Output the [x, y] coordinate of the center of the cell containing the given text.  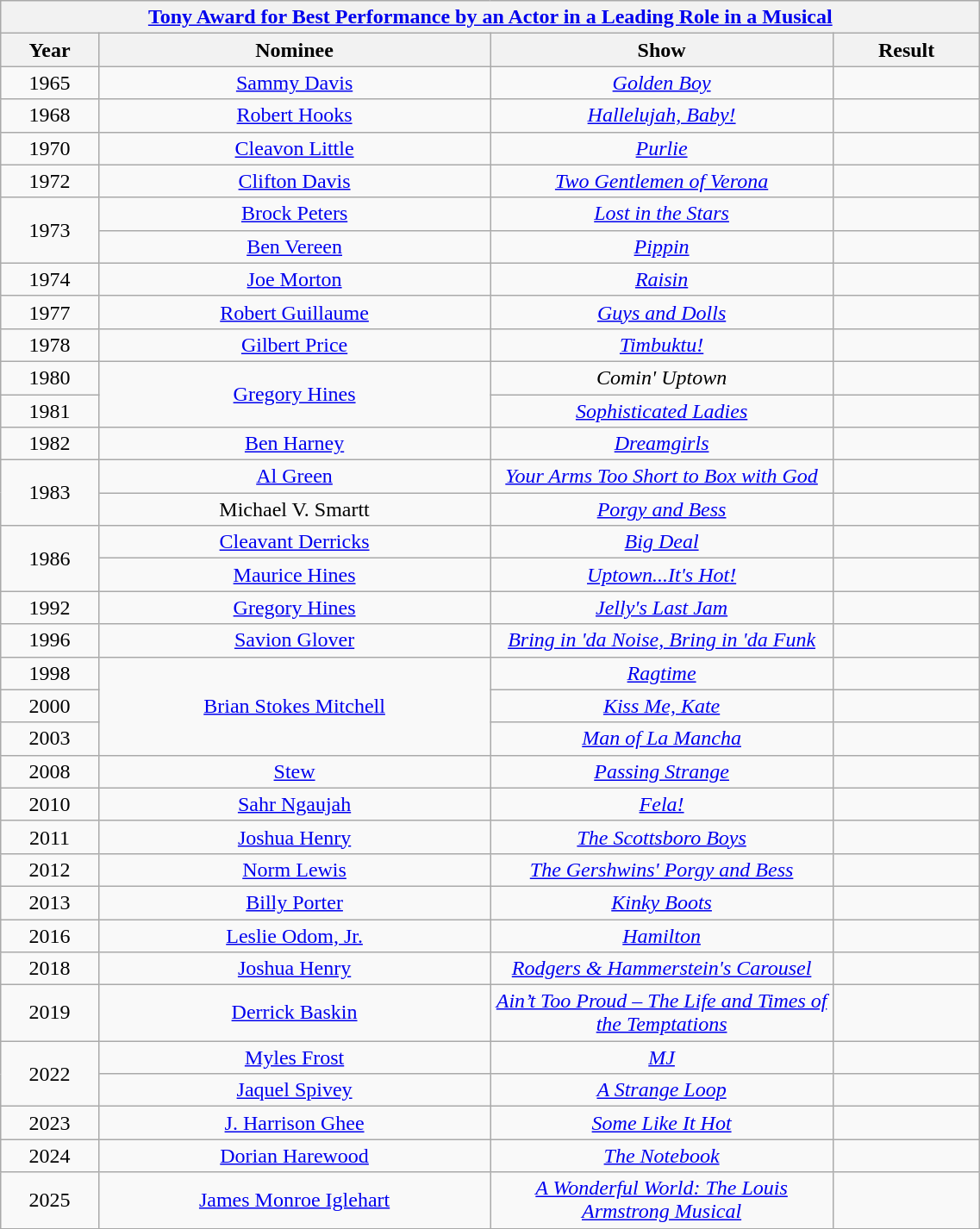
The Scottsboro Boys [662, 837]
1968 [50, 115]
Brock Peters [294, 214]
2008 [50, 771]
Jelly's Last Jam [662, 608]
Sahr Ngaujah [294, 804]
1977 [50, 312]
Billy Porter [294, 902]
Two Gentlemen of Verona [662, 181]
Michael V. Smartt [294, 509]
A Strange Loop [662, 1090]
Raisin [662, 279]
1986 [50, 558]
2003 [50, 739]
2023 [50, 1123]
1992 [50, 608]
1978 [50, 345]
The Gershwins' Porgy and Bess [662, 870]
Norm Lewis [294, 870]
Ben Vereen [294, 246]
2000 [50, 706]
2025 [50, 1200]
1996 [50, 640]
Dorian Harewood [294, 1156]
Robert Guillaume [294, 312]
2022 [50, 1074]
1982 [50, 444]
Big Deal [662, 542]
The Notebook [662, 1156]
Lost in the Stars [662, 214]
Golden Boy [662, 83]
J. Harrison Ghee [294, 1123]
2013 [50, 902]
Cleavon Little [294, 148]
2024 [50, 1156]
1970 [50, 148]
Your Arms Too Short to Box with God [662, 477]
Ben Harney [294, 444]
A Wonderful World: The Louis Armstrong Musical [662, 1200]
1983 [50, 493]
1973 [50, 230]
Gilbert Price [294, 345]
2012 [50, 870]
2010 [50, 804]
2016 [50, 935]
Nominee [294, 50]
1972 [50, 181]
Uptown...It's Hot! [662, 575]
Stew [294, 771]
1974 [50, 279]
Ragtime [662, 673]
Result [906, 50]
2011 [50, 837]
Joe Morton [294, 279]
Pippin [662, 246]
2018 [50, 969]
Timbuktu! [662, 345]
Kinky Boots [662, 902]
James Monroe Iglehart [294, 1200]
Myles Frost [294, 1057]
Maurice Hines [294, 575]
Purlie [662, 148]
Dreamgirls [662, 444]
Fela! [662, 804]
Show [662, 50]
Robert Hooks [294, 115]
Comin' Uptown [662, 377]
Bring in 'da Noise, Bring in 'da Funk [662, 640]
Year [50, 50]
1998 [50, 673]
Savion Glover [294, 640]
Tony Award for Best Performance by an Actor in a Leading Role in a Musical [490, 17]
Hamilton [662, 935]
Sophisticated Ladies [662, 411]
Porgy and Bess [662, 509]
Rodgers & Hammerstein's Carousel [662, 969]
Clifton Davis [294, 181]
Derrick Baskin [294, 1014]
Al Green [294, 477]
Some Like It Hot [662, 1123]
1980 [50, 377]
Leslie Odom, Jr. [294, 935]
Hallelujah, Baby! [662, 115]
Passing Strange [662, 771]
Kiss Me, Kate [662, 706]
Brian Stokes Mitchell [294, 706]
Man of La Mancha [662, 739]
Guys and Dolls [662, 312]
Jaquel Spivey [294, 1090]
MJ [662, 1057]
Cleavant Derricks [294, 542]
2019 [50, 1014]
Sammy Davis [294, 83]
1981 [50, 411]
Ain’t Too Proud – The Life and Times of the Temptations [662, 1014]
1965 [50, 83]
